Extract the (X, Y) coordinate from the center of the cell holding the provided text.  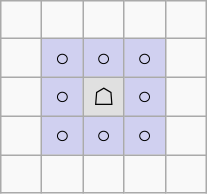
☖ (104, 97)
